Output the [x, y] coordinate of the center of the cell containing the given text.  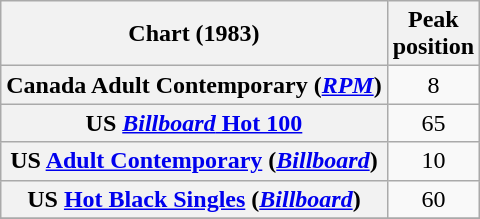
8 [433, 85]
US Adult Contemporary (Billboard) [194, 161]
Chart (1983) [194, 34]
Peakposition [433, 34]
65 [433, 123]
US Hot Black Singles (Billboard) [194, 199]
US Billboard Hot 100 [194, 123]
60 [433, 199]
10 [433, 161]
Canada Adult Contemporary (RPM) [194, 85]
